Identify which cell holds the provided text, then report its [X, Y] central coordinate. 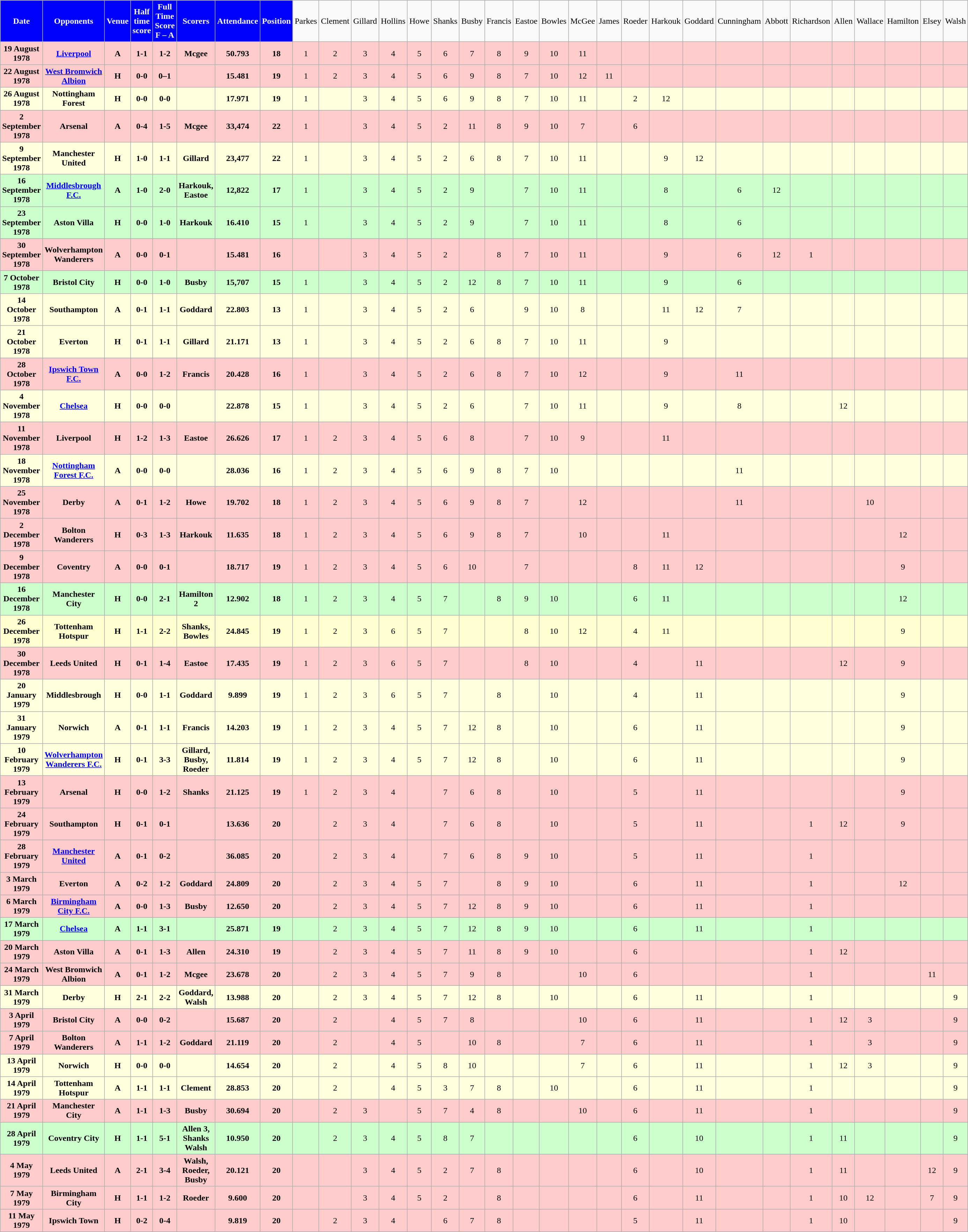
2 December 1978 [22, 535]
26.626 [237, 438]
23 September 1978 [22, 222]
15.687 [237, 1020]
14 October 1978 [22, 309]
Ipswich Town [74, 1220]
12.902 [237, 599]
21 October 1978 [22, 342]
Goddard, Walsh [196, 997]
15,707 [237, 282]
0–1 [165, 76]
23.678 [237, 974]
Abbott [777, 21]
Birmingham City [74, 1198]
9.899 [237, 695]
7 April 1979 [22, 1043]
11.635 [237, 535]
31 March 1979 [22, 997]
16 September 1978 [22, 190]
26 August 1978 [22, 98]
24 February 1979 [22, 824]
3 March 1979 [22, 883]
24.809 [237, 883]
17.971 [237, 98]
11.814 [237, 760]
21 April 1979 [22, 1110]
19.702 [237, 503]
Allen 3, Shanks Walsh [196, 1138]
Ipswich Town F.C. [74, 374]
James [609, 21]
9.600 [237, 1198]
10.950 [237, 1138]
Shanks, Bowles [196, 631]
Wolverhampton Wanderers F.C. [74, 760]
4 May 1979 [22, 1170]
50.793 [237, 53]
9.819 [237, 1220]
28 February 1979 [22, 856]
14 April 1979 [22, 1088]
2-0 [165, 190]
Nottingham Forest [74, 98]
7 May 1979 [22, 1198]
Coventry City [74, 1138]
6 March 1979 [22, 907]
24 March 1979 [22, 974]
21.119 [237, 1043]
Wolverhampton Wanderers [74, 255]
24.310 [237, 952]
16.410 [237, 222]
18.717 [237, 567]
12,822 [237, 190]
Parkes [306, 21]
33,474 [237, 126]
11 November 1978 [22, 438]
30.694 [237, 1110]
0-3 [142, 535]
31 January 1979 [22, 727]
13 April 1979 [22, 1065]
25 November 1978 [22, 503]
28 October 1978 [22, 374]
11 May 1979 [22, 1220]
Opponents [74, 21]
9 December 1978 [22, 567]
13 February 1979 [22, 792]
Venue [118, 21]
22 August 1978 [22, 76]
9 September 1978 [22, 158]
Position [277, 21]
Half time score [142, 21]
21.125 [237, 792]
13.988 [237, 997]
Walsh, Roeder, Busby [196, 1170]
18 November 1978 [22, 470]
Wallace [870, 21]
12.650 [237, 907]
Gillard, Busby, Roeder [196, 760]
McGee [583, 21]
16 December 1978 [22, 599]
Birmingham City F.C. [74, 907]
20.428 [237, 374]
20 January 1979 [22, 695]
10 February 1979 [22, 760]
1-5 [165, 126]
21.171 [237, 342]
Bowles [554, 21]
17 March 1979 [22, 929]
Nottingham Forest F.C. [74, 470]
4 November 1978 [22, 406]
Elsey [932, 21]
Middlesbrough F.C. [74, 190]
14.654 [237, 1065]
14.203 [237, 727]
Hamilton [903, 21]
3-3 [165, 760]
Walsh [955, 21]
28.853 [237, 1088]
28 April 1979 [22, 1138]
20 March 1979 [22, 952]
26 December 1978 [22, 631]
30 December 1978 [22, 663]
Harkouk, Eastoe [196, 190]
Richardson [811, 21]
1-4 [165, 663]
Hamilton 2 [196, 599]
36.085 [237, 856]
22.878 [237, 406]
25.871 [237, 929]
Hollins [393, 21]
7 October 1978 [22, 282]
23,477 [237, 158]
Full Time ScoreF – A [165, 21]
3-4 [165, 1170]
Scorers [196, 21]
3-1 [165, 929]
19 August 1978 [22, 53]
30 September 1978 [22, 255]
20.121 [237, 1170]
Coventry [74, 567]
28.036 [237, 470]
17.435 [237, 663]
Middlesbrough [74, 695]
5-1 [165, 1138]
24.845 [237, 631]
2 September 1978 [22, 126]
3 April 1979 [22, 1020]
13.636 [237, 824]
Date [22, 21]
Attendance [237, 21]
Cunningham [740, 21]
22.803 [237, 309]
